Determine the [x, y] coordinate at the center of the cell enclosing the given text.  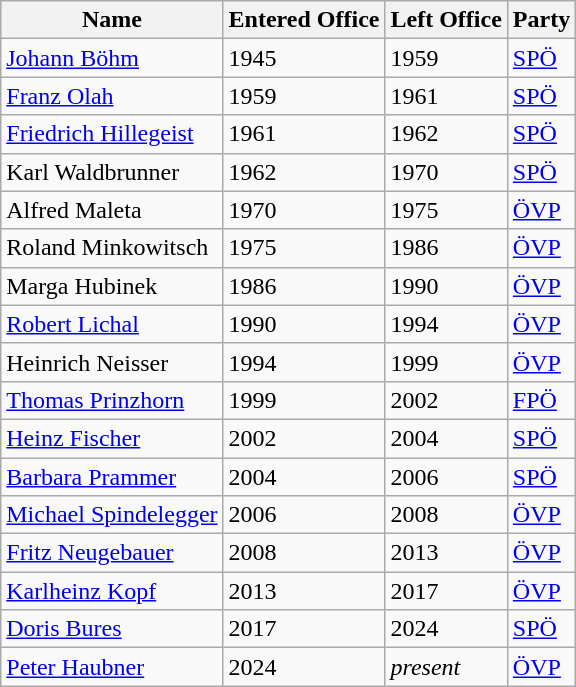
Heinrich Neisser [112, 362]
Peter Haubner [112, 667]
Friedrich Hillegeist [112, 134]
Franz Olah [112, 96]
Marga Hubinek [112, 286]
Karlheinz Kopf [112, 591]
Roland Minkowitsch [112, 248]
Michael Spindelegger [112, 515]
Robert Lichal [112, 324]
present [446, 667]
Doris Bures [112, 629]
Thomas Prinzhorn [112, 400]
Alfred Maleta [112, 210]
1945 [304, 58]
Karl Waldbrunner [112, 172]
Fritz Neugebauer [112, 553]
Johann Böhm [112, 58]
Party [541, 20]
Heinz Fischer [112, 438]
Left Office [446, 20]
Barbara Prammer [112, 477]
Entered Office [304, 20]
Name [112, 20]
FPÖ [541, 400]
